Extract the (x, y) coordinate from the center of the cell holding the provided text.  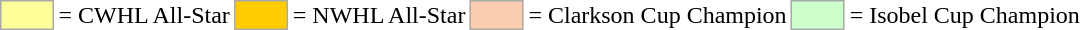
= NWHL All-Star (379, 15)
= Clarkson Cup Champion (658, 15)
= CWHL All-Star (144, 15)
